Provide the (x, y) coordinate of the cell's center where the given text is located.  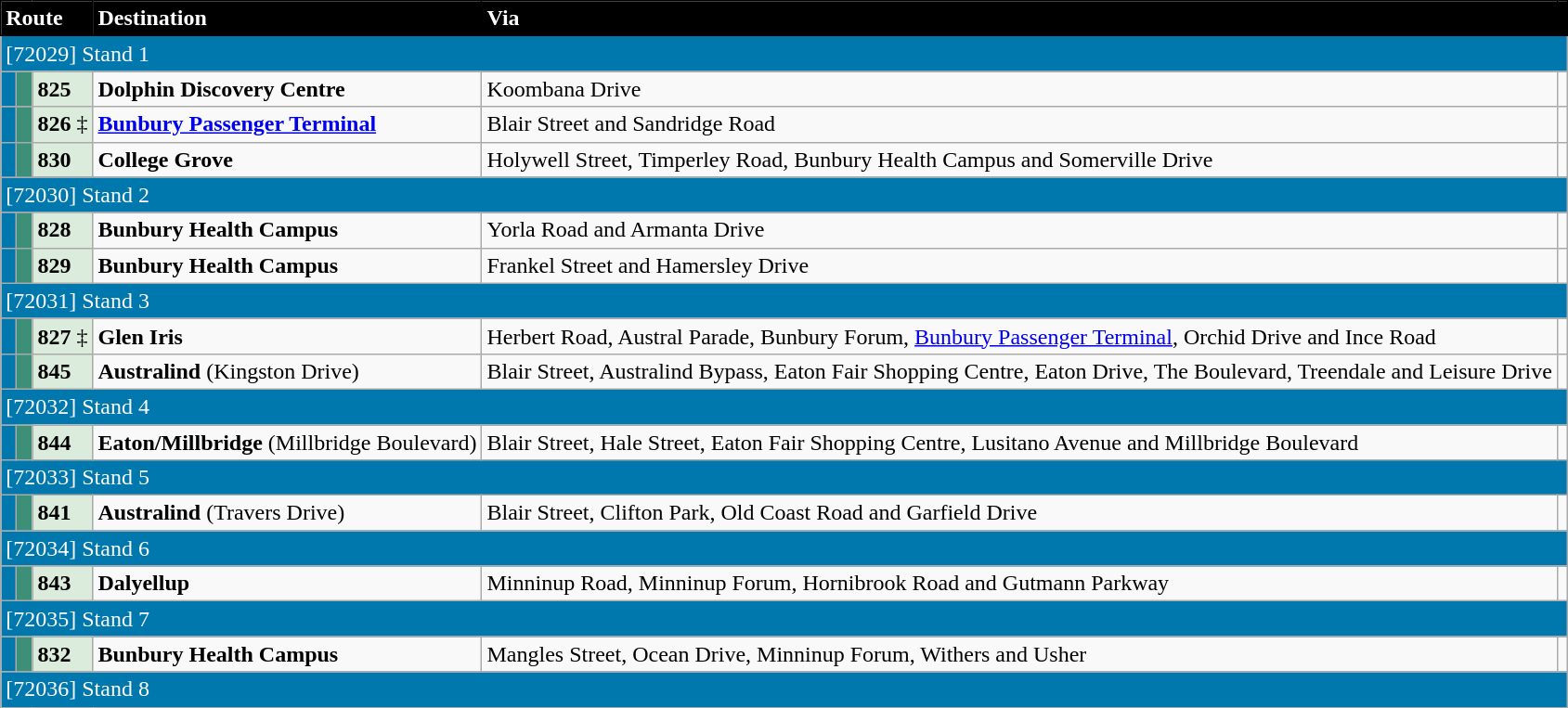
Route (46, 19)
832 (63, 654)
Blair Street, Australind Bypass, Eaton Fair Shopping Centre, Eaton Drive, The Boulevard, Treendale and Leisure Drive (1019, 371)
828 (63, 230)
843 (63, 584)
College Grove (288, 160)
Destination (288, 19)
826 ‡ (63, 124)
Glen Iris (288, 336)
Blair Street and Sandridge Road (1019, 124)
[72029] Stand 1 (784, 54)
Frankel Street and Hamersley Drive (1019, 265)
Dolphin Discovery Centre (288, 89)
Via (1019, 19)
Dalyellup (288, 584)
Koombana Drive (1019, 89)
Holywell Street, Timperley Road, Bunbury Health Campus and Somerville Drive (1019, 160)
827 ‡ (63, 336)
Blair Street, Clifton Park, Old Coast Road and Garfield Drive (1019, 513)
Yorla Road and Armanta Drive (1019, 230)
Australind (Travers Drive) (288, 513)
Australind (Kingston Drive) (288, 371)
[72032] Stand 4 (784, 406)
Herbert Road, Austral Parade, Bunbury Forum, Bunbury Passenger Terminal, Orchid Drive and Ince Road (1019, 336)
845 (63, 371)
[72034] Stand 6 (784, 548)
844 (63, 443)
Blair Street, Hale Street, Eaton Fair Shopping Centre, Lusitano Avenue and Millbridge Boulevard (1019, 443)
841 (63, 513)
Bunbury Passenger Terminal (288, 124)
825 (63, 89)
Mangles Street, Ocean Drive, Minninup Forum, Withers and Usher (1019, 654)
[72033] Stand 5 (784, 478)
[72035] Stand 7 (784, 619)
[72030] Stand 2 (784, 195)
Eaton/Millbridge (Millbridge Boulevard) (288, 443)
830 (63, 160)
Minninup Road, Minninup Forum, Hornibrook Road and Gutmann Parkway (1019, 584)
829 (63, 265)
[72036] Stand 8 (784, 689)
[72031] Stand 3 (784, 301)
